Determine the (X, Y) coordinate at the center of the cell enclosing the given text.  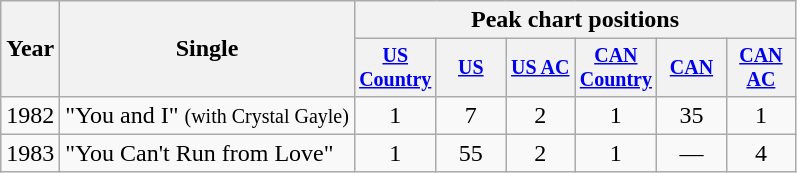
4 (760, 153)
1983 (30, 153)
CAN AC (760, 68)
US Country (395, 68)
55 (470, 153)
CAN (692, 68)
US AC (540, 68)
US (470, 68)
Year (30, 49)
35 (692, 115)
"You Can't Run from Love" (208, 153)
Single (208, 49)
CAN Country (616, 68)
Peak chart positions (574, 20)
"You and I" (with Crystal Gayle) (208, 115)
7 (470, 115)
1982 (30, 115)
— (692, 153)
